Detect which cell encompasses the target text, then output its [X, Y] center coordinate. 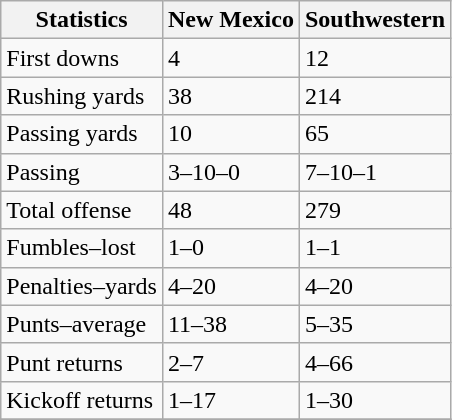
Rushing yards [82, 96]
1–30 [374, 400]
279 [374, 210]
Total offense [82, 210]
Penalties–yards [82, 286]
Punts–average [82, 324]
Passing yards [82, 134]
Kickoff returns [82, 400]
38 [230, 96]
3–10–0 [230, 172]
11–38 [230, 324]
1–1 [374, 248]
48 [230, 210]
1–17 [230, 400]
214 [374, 96]
First downs [82, 58]
Punt returns [82, 362]
Fumbles–lost [82, 248]
New Mexico [230, 20]
10 [230, 134]
5–35 [374, 324]
1–0 [230, 248]
Statistics [82, 20]
Southwestern [374, 20]
12 [374, 58]
4 [230, 58]
7–10–1 [374, 172]
2–7 [230, 362]
65 [374, 134]
4–66 [374, 362]
Passing [82, 172]
